Scan for the cell matching the given text and deliver its (X, Y) coordinate at center. 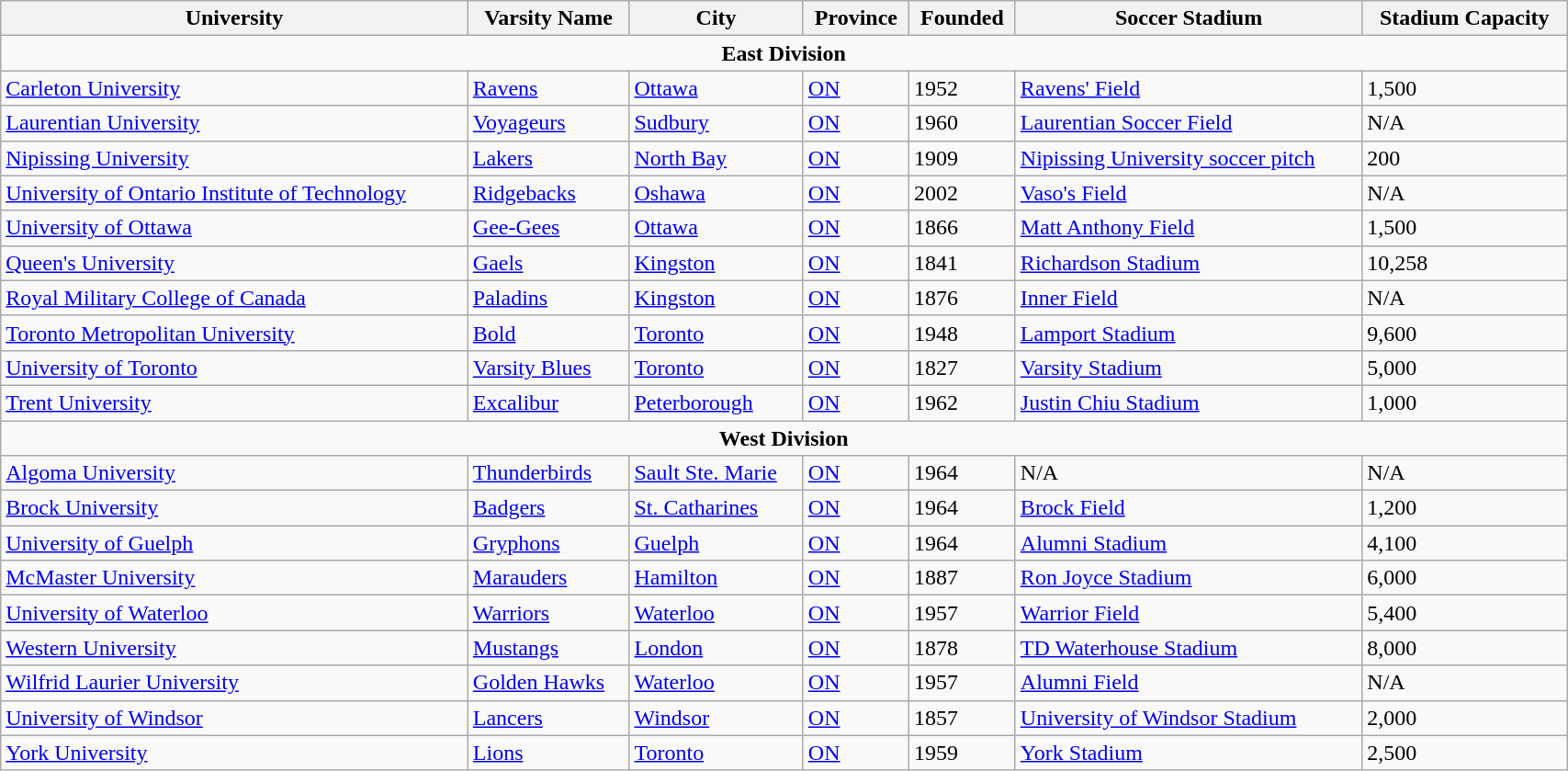
Golden Hawks (548, 683)
2002 (963, 193)
1962 (963, 403)
Badgers (548, 508)
Brock University (235, 508)
St. Catharines (716, 508)
1866 (963, 228)
Lakers (548, 158)
6,000 (1464, 578)
Gee-Gees (548, 228)
London (716, 648)
Toronto Metropolitan University (235, 333)
Laurentian University (235, 123)
1827 (963, 368)
Matt Anthony Field (1189, 228)
Stadium Capacity (1464, 18)
Gryphons (548, 543)
Varsity Stadium (1189, 368)
1,000 (1464, 403)
Sudbury (716, 123)
Justin Chiu Stadium (1189, 403)
York University (235, 753)
Alumni Stadium (1189, 543)
200 (1464, 158)
Trent University (235, 403)
1876 (963, 298)
Paladins (548, 298)
Warrior Field (1189, 613)
University of Windsor (235, 718)
Thunderbirds (548, 473)
York Stadium (1189, 753)
Brock Field (1189, 508)
1887 (963, 578)
10,258 (1464, 263)
City (716, 18)
Sault Ste. Marie (716, 473)
Ravens (548, 88)
2,500 (1464, 753)
Hamilton (716, 578)
University of Windsor Stadium (1189, 718)
1960 (963, 123)
University of Ontario Institute of Technology (235, 193)
Ravens' Field (1189, 88)
Varsity Blues (548, 368)
Founded (963, 18)
5,400 (1464, 613)
Lancers (548, 718)
Inner Field (1189, 298)
1878 (963, 648)
TD Waterhouse Stadium (1189, 648)
North Bay (716, 158)
2,000 (1464, 718)
University of Ottawa (235, 228)
1,200 (1464, 508)
1857 (963, 718)
Mustangs (548, 648)
University of Guelph (235, 543)
Oshawa (716, 193)
Province (856, 18)
Western University (235, 648)
Voyageurs (548, 123)
West Division (784, 438)
Lamport Stadium (1189, 333)
University (235, 18)
Carleton University (235, 88)
Bold (548, 333)
Soccer Stadium (1189, 18)
1959 (963, 753)
Royal Military College of Canada (235, 298)
Alumni Field (1189, 683)
Queen's University (235, 263)
Varsity Name (548, 18)
Richardson Stadium (1189, 263)
Ridgebacks (548, 193)
Gaels (548, 263)
University of Toronto (235, 368)
Nipissing University (235, 158)
9,600 (1464, 333)
Lions (548, 753)
Vaso's Field (1189, 193)
Guelph (716, 543)
Warriors (548, 613)
McMaster University (235, 578)
Peterborough (716, 403)
Ron Joyce Stadium (1189, 578)
4,100 (1464, 543)
1952 (963, 88)
5,000 (1464, 368)
Excalibur (548, 403)
East Division (784, 53)
Marauders (548, 578)
Wilfrid Laurier University (235, 683)
University of Waterloo (235, 613)
8,000 (1464, 648)
1841 (963, 263)
Nipissing University soccer pitch (1189, 158)
Laurentian Soccer Field (1189, 123)
1948 (963, 333)
Windsor (716, 718)
1909 (963, 158)
Algoma University (235, 473)
